Capture the cell that displays the provided text and extract its [x, y] central coordinate. 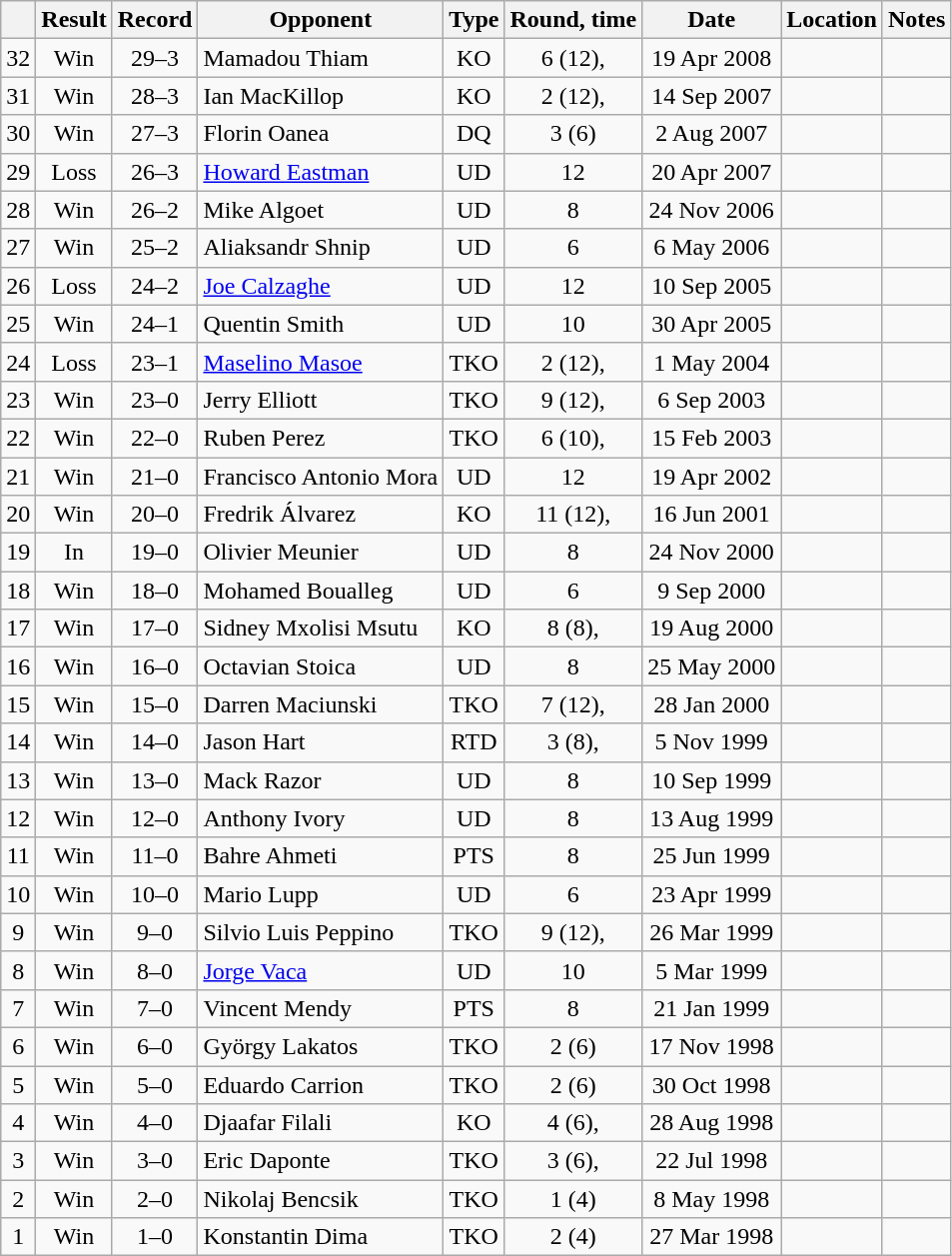
3 (8), [573, 742]
17 [18, 628]
Djaafar Filali [321, 1123]
30 Oct 1998 [711, 1084]
Joe Calzaghe [321, 286]
22 Jul 1998 [711, 1161]
19–0 [155, 553]
1 (4) [573, 1199]
10 Sep 1999 [711, 780]
28 Aug 1998 [711, 1123]
16 [18, 666]
17 Nov 1998 [711, 1046]
8 May 1998 [711, 1199]
9–0 [155, 932]
23 [18, 400]
19 Apr 2008 [711, 58]
14 Sep 2007 [711, 96]
Jason Hart [321, 742]
Opponent [321, 20]
28 Jan 2000 [711, 704]
Date [711, 20]
25 May 2000 [711, 666]
7–0 [155, 1008]
Darren Maciunski [321, 704]
3 (6) [573, 134]
DQ [474, 134]
11 [18, 856]
26 Mar 1999 [711, 932]
Vincent Mendy [321, 1008]
25 Jun 1999 [711, 856]
26–3 [155, 172]
27 [18, 248]
3 (6), [573, 1161]
15 Feb 2003 [711, 438]
Record [155, 20]
24 Nov 2006 [711, 210]
16 Jun 2001 [711, 515]
Octavian Stoica [321, 666]
Jorge Vaca [321, 970]
29 [18, 172]
1–0 [155, 1237]
13 [18, 780]
Fredrik Álvarez [321, 515]
Round, time [573, 20]
Francisco Antonio Mora [321, 477]
11–0 [155, 856]
Ian MacKillop [321, 96]
In [74, 553]
21–0 [155, 477]
2–0 [155, 1199]
3 [18, 1161]
Mohamed Boualleg [321, 591]
6 (10), [573, 438]
24 [18, 362]
Florin Oanea [321, 134]
Konstantin Dima [321, 1237]
Olivier Meunier [321, 553]
22–0 [155, 438]
18 [18, 591]
25–2 [155, 248]
19 Apr 2002 [711, 477]
23–1 [155, 362]
Silvio Luis Peppino [321, 932]
19 [18, 553]
23–0 [155, 400]
16–0 [155, 666]
Mike Algoet [321, 210]
20 [18, 515]
20–0 [155, 515]
11 (12), [573, 515]
32 [18, 58]
9 Sep 2000 [711, 591]
15 [18, 704]
31 [18, 96]
21 [18, 477]
Type [474, 20]
22 [18, 438]
Mario Lupp [321, 894]
8–0 [155, 970]
5 Mar 1999 [711, 970]
Anthony Ivory [321, 818]
28 [18, 210]
Location [832, 20]
4 (6), [573, 1123]
Ruben Perez [321, 438]
Aliaksandr Shnip [321, 248]
György Lakatos [321, 1046]
24–1 [155, 324]
Howard Eastman [321, 172]
Eric Daponte [321, 1161]
20 Apr 2007 [711, 172]
15–0 [155, 704]
23 Apr 1999 [711, 894]
30 [18, 134]
12–0 [155, 818]
Mamadou Thiam [321, 58]
13 Aug 1999 [711, 818]
26–2 [155, 210]
26 [18, 286]
14 [18, 742]
24 Nov 2000 [711, 553]
4 [18, 1123]
Jerry Elliott [321, 400]
14–0 [155, 742]
25 [18, 324]
6 May 2006 [711, 248]
Maselino Masoe [321, 362]
4–0 [155, 1123]
Mack Razor [321, 780]
RTD [474, 742]
2 [18, 1199]
3–0 [155, 1161]
19 Aug 2000 [711, 628]
13–0 [155, 780]
7 [18, 1008]
5–0 [155, 1084]
2 Aug 2007 [711, 134]
1 [18, 1237]
5 Nov 1999 [711, 742]
6 (12), [573, 58]
17–0 [155, 628]
27 Mar 1998 [711, 1237]
30 Apr 2005 [711, 324]
Bahre Ahmeti [321, 856]
Notes [916, 20]
24–2 [155, 286]
1 May 2004 [711, 362]
7 (12), [573, 704]
21 Jan 1999 [711, 1008]
27–3 [155, 134]
Eduardo Carrion [321, 1084]
18–0 [155, 591]
8 (8), [573, 628]
6 Sep 2003 [711, 400]
5 [18, 1084]
10–0 [155, 894]
Result [74, 20]
2 (4) [573, 1237]
29–3 [155, 58]
6–0 [155, 1046]
10 Sep 2005 [711, 286]
28–3 [155, 96]
Nikolaj Bencsik [321, 1199]
Quentin Smith [321, 324]
Sidney Mxolisi Msutu [321, 628]
9 [18, 932]
